Scan for the cell matching the given text and deliver its [X, Y] coordinate at center. 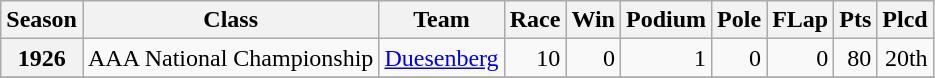
Podium [666, 20]
Pole [740, 20]
Race [535, 20]
AAA National Championship [230, 58]
Duesenberg [442, 58]
FLap [800, 20]
Season [42, 20]
1926 [42, 58]
Class [230, 20]
20th [905, 58]
Pts [856, 20]
10 [535, 58]
Win [594, 20]
Team [442, 20]
1 [666, 58]
Plcd [905, 20]
80 [856, 58]
